From the cell containing the given text, extract its center point as [X, Y] coordinate. 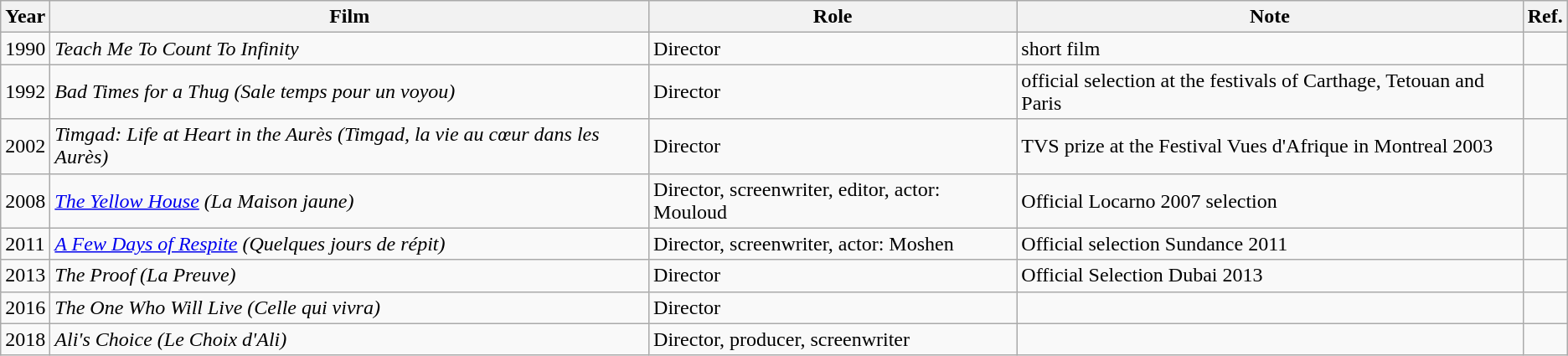
Official selection Sundance 2011 [1270, 244]
2013 [25, 276]
Teach Me To Count To Infinity [350, 49]
1990 [25, 49]
A Few Days of Respite (Quelques jours de répit) [350, 244]
short film [1270, 49]
Official Locarno 2007 selection [1270, 201]
2008 [25, 201]
Bad Times for a Thug (Sale temps pour un voyou) [350, 92]
Director, producer, screenwriter [833, 339]
Director, screenwriter, actor: Moshen [833, 244]
official selection at the festivals of Carthage, Tetouan and Paris [1270, 92]
Role [833, 17]
Note [1270, 17]
Ali's Choice (Le Choix d'Ali) [350, 339]
Director, screenwriter, editor, actor: Mouloud [833, 201]
The Yellow House (La Maison jaune) [350, 201]
2011 [25, 244]
Film [350, 17]
The One Who Will Live (Celle qui vivra) [350, 307]
TVS prize at the Festival Vues d'Afrique in Montreal 2003 [1270, 146]
1992 [25, 92]
2018 [25, 339]
Official Selection Dubai 2013 [1270, 276]
Timgad: Life at Heart in the Aurès (Timgad, la vie au cœur dans les Aurès) [350, 146]
Ref. [1545, 17]
Year [25, 17]
2002 [25, 146]
2016 [25, 307]
The Proof (La Preuve) [350, 276]
